Return the [x, y] coordinate for the center point of the cell that contains the specified text.  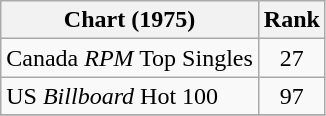
Canada RPM Top Singles [130, 58]
27 [292, 58]
Chart (1975) [130, 20]
97 [292, 96]
Rank [292, 20]
US Billboard Hot 100 [130, 96]
